Extract the [x, y] coordinate from the center of the cell holding the provided text.  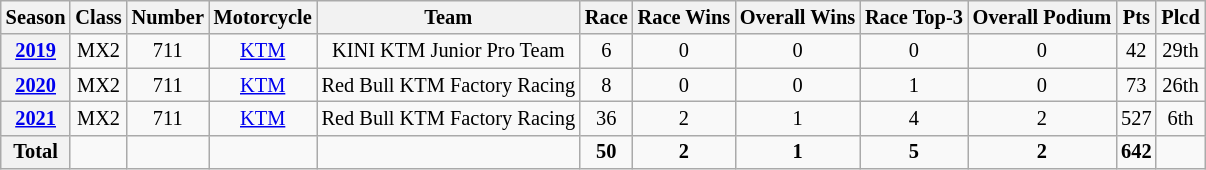
Total [36, 152]
Race Wins [684, 17]
2021 [36, 118]
Team [448, 17]
Overall Podium [1042, 17]
Plcd [1180, 17]
50 [606, 152]
36 [606, 118]
4 [914, 118]
KINI KTM Junior Pro Team [448, 51]
Number [168, 17]
42 [1136, 51]
Class [98, 17]
2020 [36, 85]
Season [36, 17]
73 [1136, 85]
26th [1180, 85]
Race Top-3 [914, 17]
6 [606, 51]
642 [1136, 152]
Motorcycle [263, 17]
5 [914, 152]
8 [606, 85]
Overall Wins [798, 17]
6th [1180, 118]
2019 [36, 51]
Pts [1136, 17]
527 [1136, 118]
29th [1180, 51]
Race [606, 17]
